Provide the [x, y] coordinate of the cell's center where the given text is located.  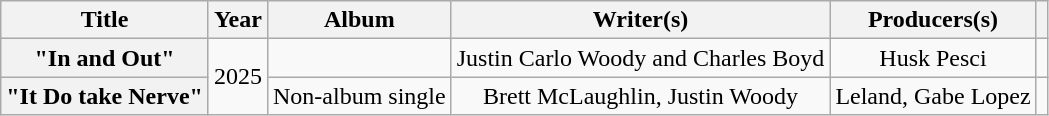
Title [105, 20]
Producers(s) [933, 20]
"In and Out" [105, 58]
Album [359, 20]
Non-album single [359, 96]
2025 [238, 77]
Husk Pesci [933, 58]
"It Do take Nerve" [105, 96]
Leland, Gabe Lopez [933, 96]
Brett McLaughlin, Justin Woody [640, 96]
Justin Carlo Woody and Charles Boyd [640, 58]
Year [238, 20]
Writer(s) [640, 20]
